Return (X, Y) of the center of cell containing provided text 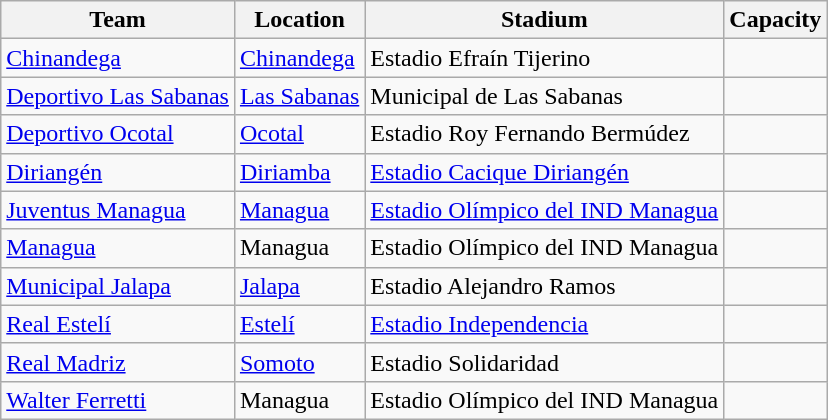
Location (299, 20)
Estadio Solidaridad (544, 362)
Estadio Alejandro Ramos (544, 286)
Somoto (299, 362)
Municipal de Las Sabanas (544, 96)
Juventus Managua (118, 210)
Real Madriz (118, 362)
Team (118, 20)
Estadio Roy Fernando Bermúdez (544, 134)
Deportivo Las Sabanas (118, 96)
Walter Ferretti (118, 400)
Estadio Cacique Diriangén (544, 172)
Capacity (776, 20)
Las Sabanas (299, 96)
Stadium (544, 20)
Deportivo Ocotal (118, 134)
Estadio Independencia (544, 324)
Jalapa (299, 286)
Diriamba (299, 172)
Real Estelí (118, 324)
Ocotal (299, 134)
Diriangén (118, 172)
Municipal Jalapa (118, 286)
Estadio Efraín Tijerino (544, 58)
Estelí (299, 324)
